Pinpoint the cell where the given text exists, returning its [x, y] midpoint coordinate. 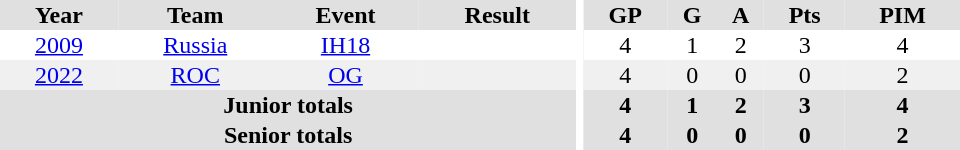
Senior totals [288, 135]
Russia [196, 45]
G [692, 15]
PIM [902, 15]
Year [59, 15]
GP [625, 15]
ROC [196, 75]
Event [346, 15]
Junior totals [288, 105]
2009 [59, 45]
A [740, 15]
IH18 [346, 45]
Team [196, 15]
2022 [59, 75]
OG [346, 75]
Result [497, 15]
Pts [804, 15]
